Return the (x, y) coordinate for the center point of the cell that contains the specified text.  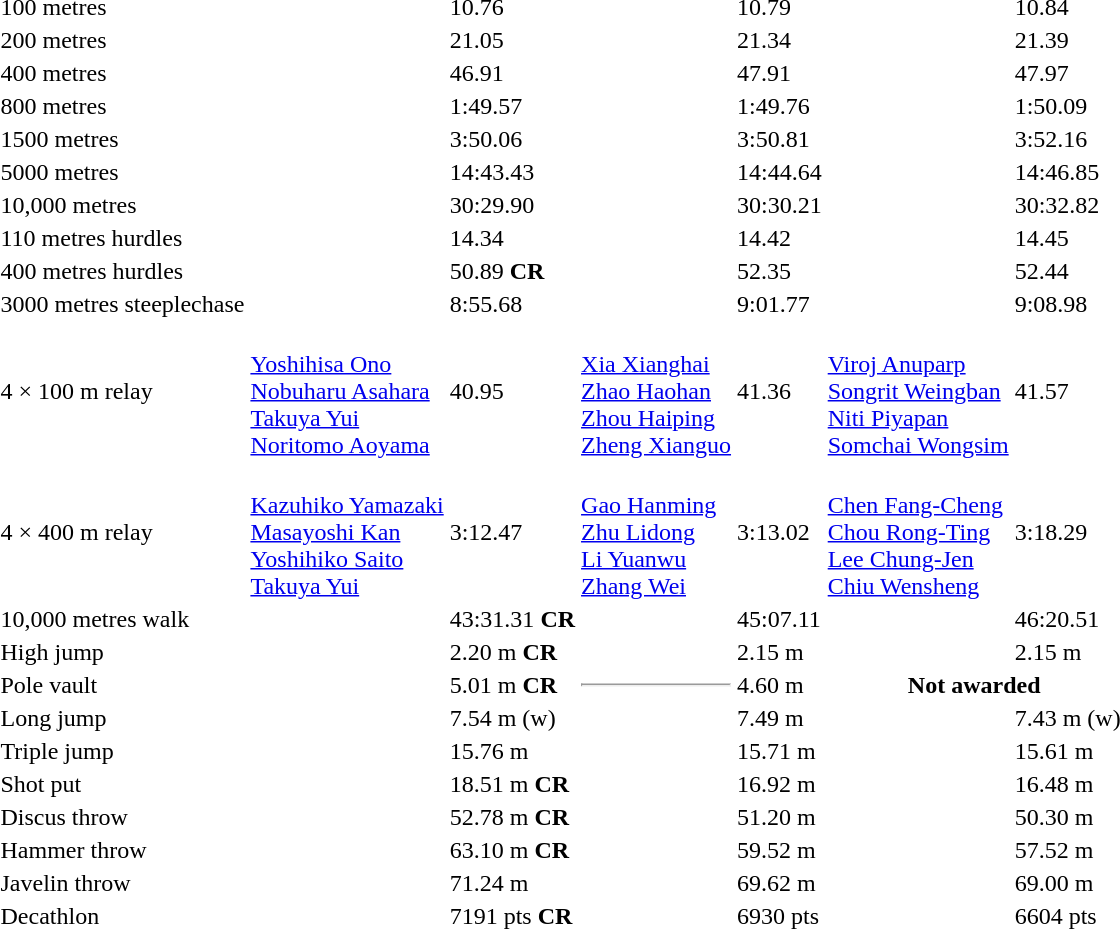
3:13.02 (780, 532)
14:43.43 (512, 172)
30:30.21 (780, 205)
3:50.06 (512, 139)
21.34 (780, 40)
8:55.68 (512, 304)
21.05 (512, 40)
45:07.11 (780, 619)
15.76 m (512, 751)
59.52 m (780, 850)
69.62 m (780, 883)
14.42 (780, 238)
5.01 m CR (512, 685)
52.78 m CR (512, 817)
7.54 m (w) (512, 718)
Yoshihisa OnoNobuharu AsaharaTakuya YuiNoritomo Aoyama (347, 391)
3:50.81 (780, 139)
Viroj AnuparpSongrit WeingbanNiti PiyapanSomchai Wongsim (918, 391)
3:12.47 (512, 532)
14:44.64 (780, 172)
63.10 m CR (512, 850)
41.36 (780, 391)
2.20 m CR (512, 652)
47.91 (780, 73)
51.20 m (780, 817)
40.95 (512, 391)
71.24 m (512, 883)
15.71 m (780, 751)
Xia XianghaiZhao HaohanZhou HaipingZheng Xianguo (656, 391)
46.91 (512, 73)
9:01.77 (780, 304)
30:29.90 (512, 205)
1:49.57 (512, 106)
14.34 (512, 238)
18.51 m CR (512, 784)
50.89 CR (512, 271)
43:31.31 CR (512, 619)
4.60 m (780, 685)
2.15 m (780, 652)
1:49.76 (780, 106)
7.49 m (780, 718)
52.35 (780, 271)
Gao HanmingZhu LidongLi YuanwuZhang Wei (656, 532)
16.92 m (780, 784)
Kazuhiko YamazakiMasayoshi KanYoshihiko SaitoTakuya Yui (347, 532)
Chen Fang-ChengChou Rong-TingLee Chung-JenChiu Wensheng (918, 532)
